Pinpoint the cell where the given text exists, returning its [x, y] midpoint coordinate. 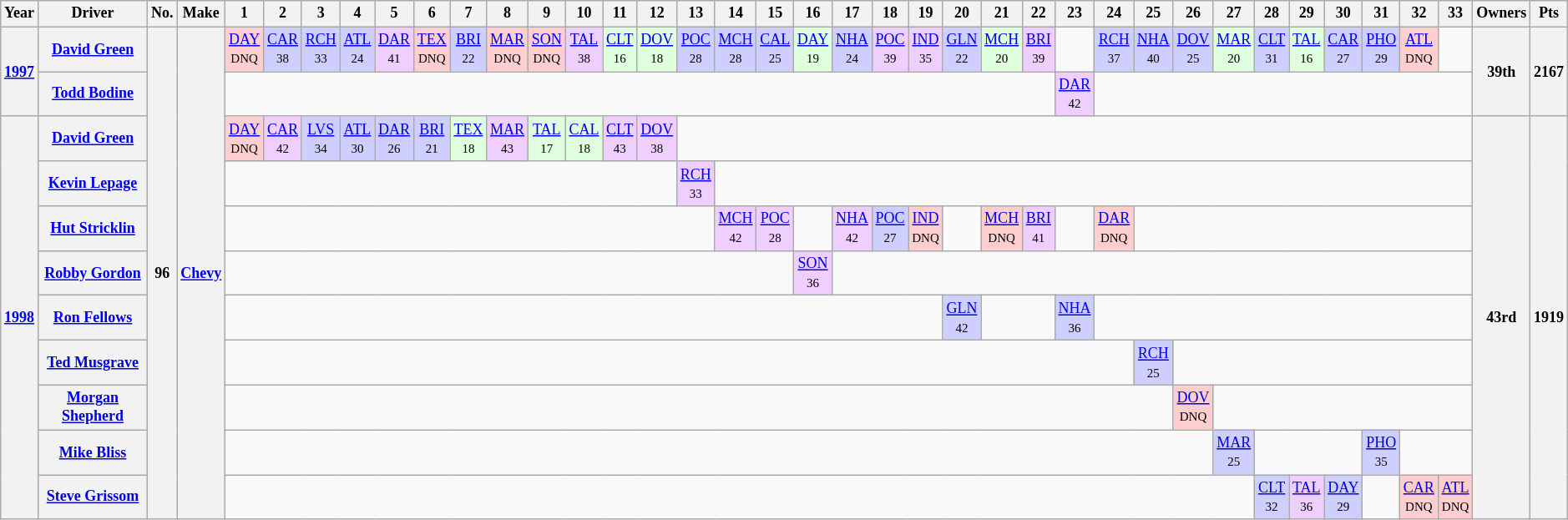
TEXDNQ [432, 49]
1 [245, 13]
Todd Bodine [92, 94]
Make [201, 13]
Chevy [201, 273]
23 [1075, 13]
PHO35 [1381, 452]
CLT31 [1272, 49]
26 [1193, 13]
Robby Gordon [92, 273]
IND35 [925, 49]
BRI41 [1039, 229]
BRI22 [468, 49]
12 [657, 13]
DAR26 [394, 139]
15 [775, 13]
Mike Bliss [92, 452]
5 [394, 13]
MARDNQ [508, 49]
Kevin Lepage [92, 184]
DOVDNQ [1193, 407]
POC27 [890, 229]
11 [620, 13]
Steve Grissom [92, 497]
6 [432, 13]
CAL18 [584, 139]
19 [925, 13]
27 [1234, 13]
Ron Fellows [92, 318]
CAR38 [283, 49]
Ted Musgrave [92, 363]
Hut Stricklin [92, 229]
BRI21 [432, 139]
INDDNQ [925, 229]
2167 [1550, 72]
96 [162, 273]
TAL36 [1307, 497]
25 [1154, 13]
No. [162, 13]
32 [1419, 13]
MAR43 [508, 139]
RCH25 [1154, 363]
TAL38 [584, 49]
DAY29 [1343, 497]
29 [1307, 13]
14 [736, 13]
ATL30 [357, 139]
DAR42 [1075, 94]
SON36 [813, 273]
Driver [92, 13]
18 [890, 13]
LVS34 [321, 139]
DOV25 [1193, 49]
Pts [1550, 13]
DAR41 [394, 49]
GLN42 [962, 318]
SONDNQ [546, 49]
CLT16 [620, 49]
CAR42 [283, 139]
28 [1272, 13]
8 [508, 13]
MAR20 [1234, 49]
17 [852, 13]
CARDNQ [1419, 497]
DOV18 [657, 49]
PHO29 [1381, 49]
3 [321, 13]
NHA24 [852, 49]
TAL16 [1307, 49]
NHA40 [1154, 49]
ATL24 [357, 49]
21 [1002, 13]
Morgan Shepherd [92, 407]
DAY19 [813, 49]
TEX18 [468, 139]
MCHDNQ [1002, 229]
GLN22 [962, 49]
16 [813, 13]
31 [1381, 13]
10 [584, 13]
24 [1114, 13]
1997 [20, 72]
33 [1455, 13]
1998 [20, 317]
DARDNQ [1114, 229]
4 [357, 13]
CLT43 [620, 139]
43rd [1501, 317]
CLT32 [1272, 497]
POC39 [890, 49]
30 [1343, 13]
MAR25 [1234, 452]
39th [1501, 72]
Owners [1501, 13]
2 [283, 13]
20 [962, 13]
NHA42 [852, 229]
22 [1039, 13]
1919 [1550, 317]
7 [468, 13]
MCH42 [736, 229]
TAL17 [546, 139]
13 [695, 13]
BRI39 [1039, 49]
RCH37 [1114, 49]
9 [546, 13]
MCH20 [1002, 49]
DOV38 [657, 139]
Year [20, 13]
CAR27 [1343, 49]
NHA36 [1075, 318]
CAL25 [775, 49]
MCH28 [736, 49]
